Return [X, Y] of the center of cell containing provided text 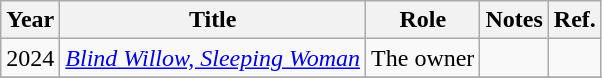
Notes [514, 20]
Year [30, 20]
Blind Willow, Sleeping Woman [213, 58]
Role [423, 20]
The owner [423, 58]
2024 [30, 58]
Ref. [574, 20]
Title [213, 20]
